Return the (x, y) coordinate for the center point of the cell that contains the specified text.  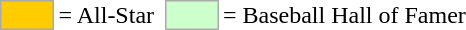
= All-Star (106, 15)
